Detect which cell encompasses the target text, then output its (X, Y) center coordinate. 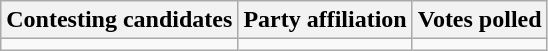
Contesting candidates (120, 20)
Party affiliation (325, 20)
Votes polled (480, 20)
